For the text-containing cell, return its midpoint in [x, y] coordinate format. 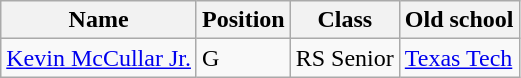
Position [243, 20]
Old school [459, 20]
Name [99, 20]
Kevin McCullar Jr. [99, 58]
Class [344, 20]
G [243, 58]
RS Senior [344, 58]
Texas Tech [459, 58]
